Locate the cell with the specified text and output its [X, Y] center coordinate. 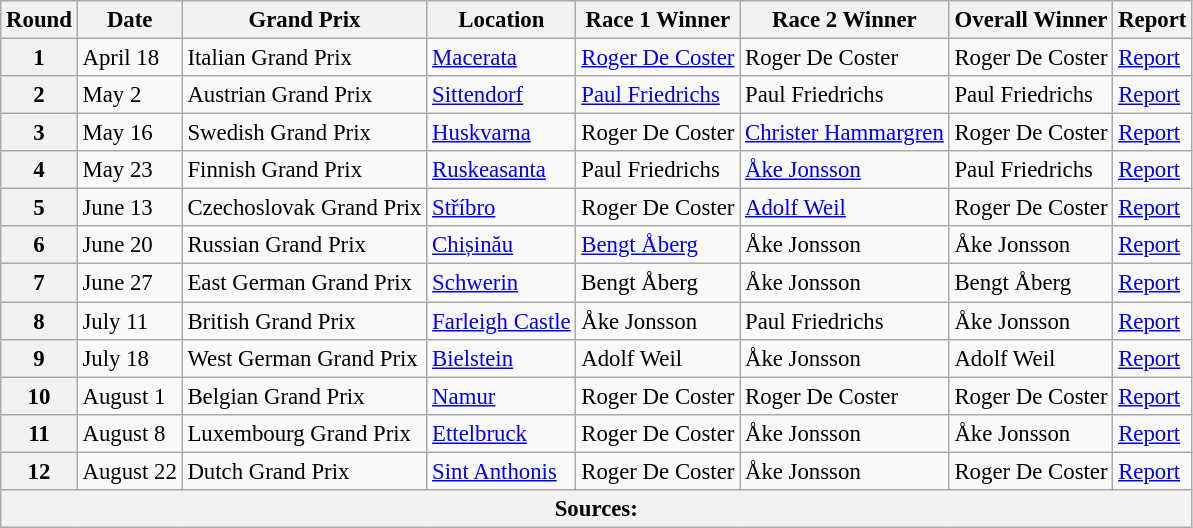
Chișinău [502, 245]
June 27 [130, 283]
12 [39, 471]
Christer Hammargren [844, 133]
Russian Grand Prix [304, 245]
June 13 [130, 208]
Austrian Grand Prix [304, 95]
Macerata [502, 58]
July 11 [130, 321]
Race 2 Winner [844, 20]
Overall Winner [1031, 20]
10 [39, 396]
Belgian Grand Prix [304, 396]
East German Grand Prix [304, 283]
11 [39, 433]
4 [39, 170]
Schwerin [502, 283]
2 [39, 95]
Bielstein [502, 358]
Grand Prix [304, 20]
Namur [502, 396]
Italian Grand Prix [304, 58]
Stříbro [502, 208]
Sint Anthonis [502, 471]
8 [39, 321]
July 18 [130, 358]
British Grand Prix [304, 321]
6 [39, 245]
5 [39, 208]
August 8 [130, 433]
Sittendorf [502, 95]
West German Grand Prix [304, 358]
August 1 [130, 396]
May 23 [130, 170]
3 [39, 133]
7 [39, 283]
April 18 [130, 58]
Location [502, 20]
Luxembourg Grand Prix [304, 433]
Czechoslovak Grand Prix [304, 208]
June 20 [130, 245]
Round [39, 20]
Swedish Grand Prix [304, 133]
May 2 [130, 95]
1 [39, 58]
Race 1 Winner [658, 20]
Ettelbruck [502, 433]
Ruskeasanta [502, 170]
Date [130, 20]
August 22 [130, 471]
Sources: [596, 509]
May 16 [130, 133]
Dutch Grand Prix [304, 471]
Farleigh Castle [502, 321]
9 [39, 358]
Finnish Grand Prix [304, 170]
Huskvarna [502, 133]
